Identify which cell holds the provided text, then report its [x, y] central coordinate. 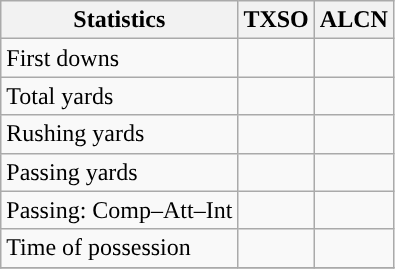
Statistics [120, 20]
ALCN [354, 20]
First downs [120, 58]
Total yards [120, 96]
Passing yards [120, 172]
TXSO [276, 20]
Time of possession [120, 248]
Rushing yards [120, 134]
Passing: Comp–Att–Int [120, 210]
